Find where the given text appears and provide that cell's center as (x, y) coordinate. 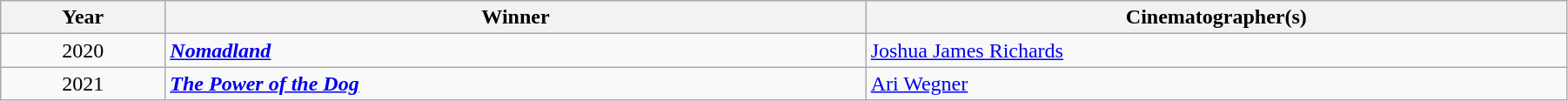
Year (84, 17)
Joshua James Richards (1216, 50)
2021 (84, 84)
Nomadland (515, 50)
Ari Wegner (1216, 84)
Cinematographer(s) (1216, 17)
The Power of the Dog (515, 84)
2020 (84, 50)
Winner (515, 17)
